Identify which cell holds the provided text, then report its (X, Y) central coordinate. 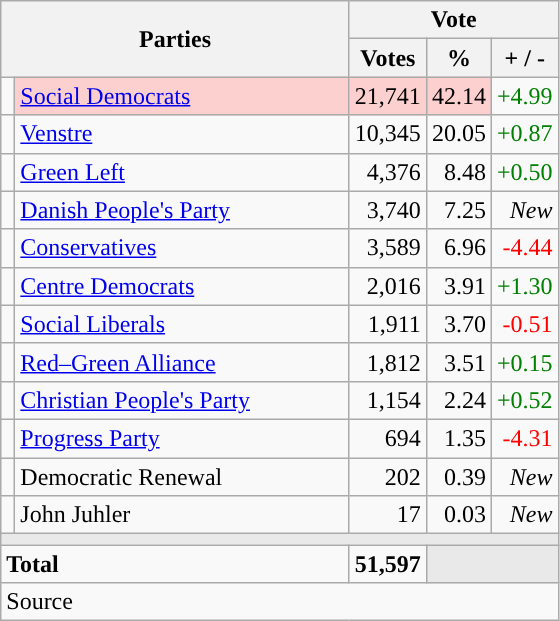
1,812 (388, 362)
+0.50 (524, 172)
2.24 (458, 400)
-0.51 (524, 324)
7.25 (458, 210)
21,741 (388, 96)
1,154 (388, 400)
0.39 (458, 477)
+1.30 (524, 286)
Conservatives (182, 248)
17 (388, 515)
3,589 (388, 248)
+0.52 (524, 400)
Christian People's Party (182, 400)
20.05 (458, 134)
6.96 (458, 248)
3.91 (458, 286)
Social Democrats (182, 96)
Votes (388, 58)
42.14 (458, 96)
Source (280, 602)
4,376 (388, 172)
0.03 (458, 515)
3.51 (458, 362)
+0.87 (524, 134)
Centre Democrats (182, 286)
John Juhler (182, 515)
+0.15 (524, 362)
Social Liberals (182, 324)
Danish People's Party (182, 210)
10,345 (388, 134)
+4.99 (524, 96)
Vote (454, 20)
202 (388, 477)
-4.31 (524, 438)
2,016 (388, 286)
+ / - (524, 58)
694 (388, 438)
3.70 (458, 324)
% (458, 58)
-4.44 (524, 248)
Total (176, 564)
1.35 (458, 438)
Green Left (182, 172)
Progress Party (182, 438)
Venstre (182, 134)
Democratic Renewal (182, 477)
8.48 (458, 172)
Parties (176, 39)
Red–Green Alliance (182, 362)
3,740 (388, 210)
51,597 (388, 564)
1,911 (388, 324)
